Locate the cell with the specified text and output its [x, y] center coordinate. 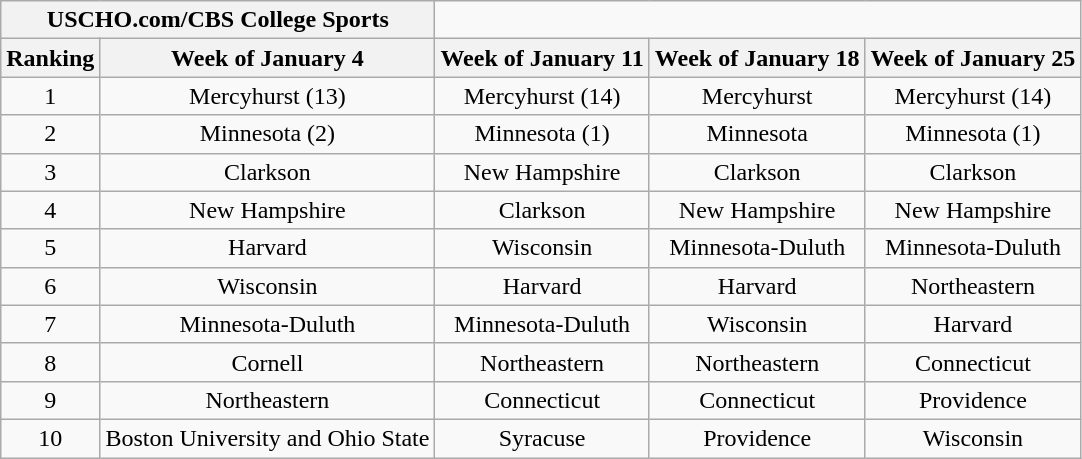
2 [50, 134]
9 [50, 400]
Ranking [50, 58]
3 [50, 172]
Cornell [268, 362]
USCHO.com/CBS College Sports [218, 20]
Week of January 18 [757, 58]
4 [50, 210]
Mercyhurst [757, 96]
1 [50, 96]
Minnesota [757, 134]
8 [50, 362]
7 [50, 324]
Week of January 4 [268, 58]
Syracuse [542, 438]
6 [50, 286]
Week of January 25 [973, 58]
Week of January 11 [542, 58]
Mercyhurst (13) [268, 96]
10 [50, 438]
Minnesota (2) [268, 134]
Boston University and Ohio State [268, 438]
5 [50, 248]
